Output the (X, Y) coordinate of the center of the cell containing the given text.  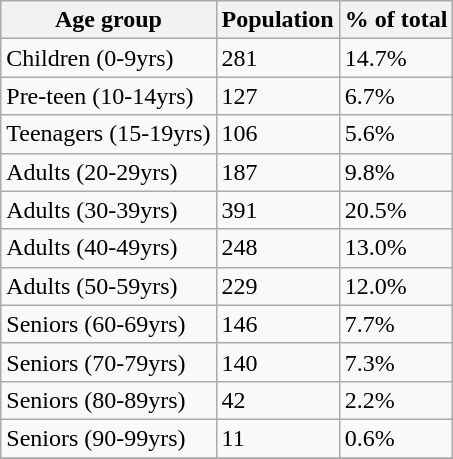
229 (278, 286)
281 (278, 58)
14.7% (396, 58)
Adults (30-39yrs) (108, 210)
9.8% (396, 172)
20.5% (396, 210)
Adults (40-49yrs) (108, 248)
7.7% (396, 324)
Teenagers (15-19yrs) (108, 134)
127 (278, 96)
Seniors (90-99yrs) (108, 438)
2.2% (396, 400)
Pre-teen (10-14yrs) (108, 96)
Age group (108, 20)
391 (278, 210)
Adults (20-29yrs) (108, 172)
106 (278, 134)
Adults (50-59yrs) (108, 286)
7.3% (396, 362)
13.0% (396, 248)
140 (278, 362)
% of total (396, 20)
Population (278, 20)
248 (278, 248)
146 (278, 324)
Seniors (80-89yrs) (108, 400)
Seniors (70-79yrs) (108, 362)
6.7% (396, 96)
0.6% (396, 438)
Children (0-9yrs) (108, 58)
5.6% (396, 134)
Seniors (60-69yrs) (108, 324)
11 (278, 438)
187 (278, 172)
12.0% (396, 286)
42 (278, 400)
